Find where the given text appears and provide that cell's center as [X, Y] coordinate. 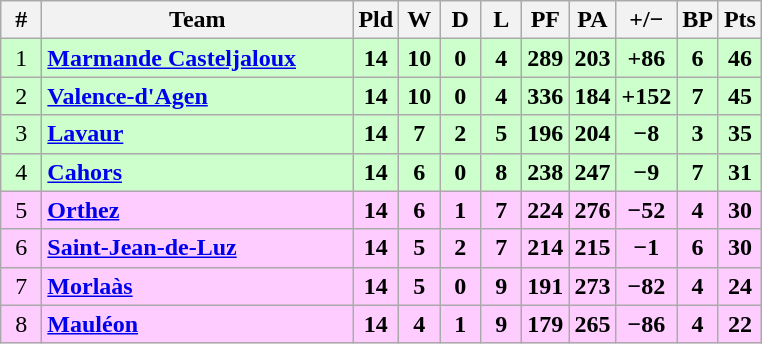
22 [740, 324]
D [460, 20]
+/− [646, 20]
Pts [740, 20]
Mauléon [198, 324]
W [420, 20]
PA [592, 20]
Marmande Casteljaloux [198, 58]
−1 [646, 248]
Morlaàs [198, 286]
265 [592, 324]
Cahors [198, 172]
179 [546, 324]
184 [592, 96]
+152 [646, 96]
191 [546, 286]
BP [698, 20]
−52 [646, 210]
−9 [646, 172]
46 [740, 58]
224 [546, 210]
PF [546, 20]
−8 [646, 134]
Pld [376, 20]
45 [740, 96]
203 [592, 58]
196 [546, 134]
Team [198, 20]
Saint-Jean-de-Luz [198, 248]
Lavaur [198, 134]
238 [546, 172]
Valence-d'Agen [198, 96]
# [22, 20]
204 [592, 134]
215 [592, 248]
31 [740, 172]
214 [546, 248]
Orthez [198, 210]
247 [592, 172]
L [502, 20]
289 [546, 58]
24 [740, 286]
276 [592, 210]
35 [740, 134]
273 [592, 286]
336 [546, 96]
−86 [646, 324]
+86 [646, 58]
−82 [646, 286]
